Determine the (X, Y) coordinate at the center of the cell enclosing the given text.  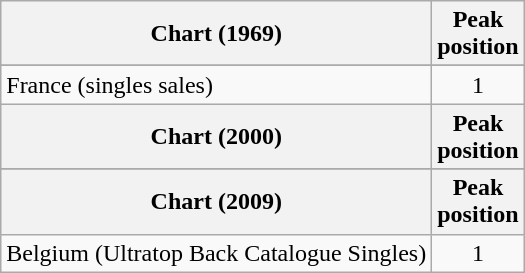
Belgium (Ultratop Back Catalogue Singles) (216, 253)
Chart (2009) (216, 202)
France (singles sales) (216, 85)
Chart (2000) (216, 136)
Chart (1969) (216, 34)
